Pinpoint the cell where the given text exists, returning its [X, Y] midpoint coordinate. 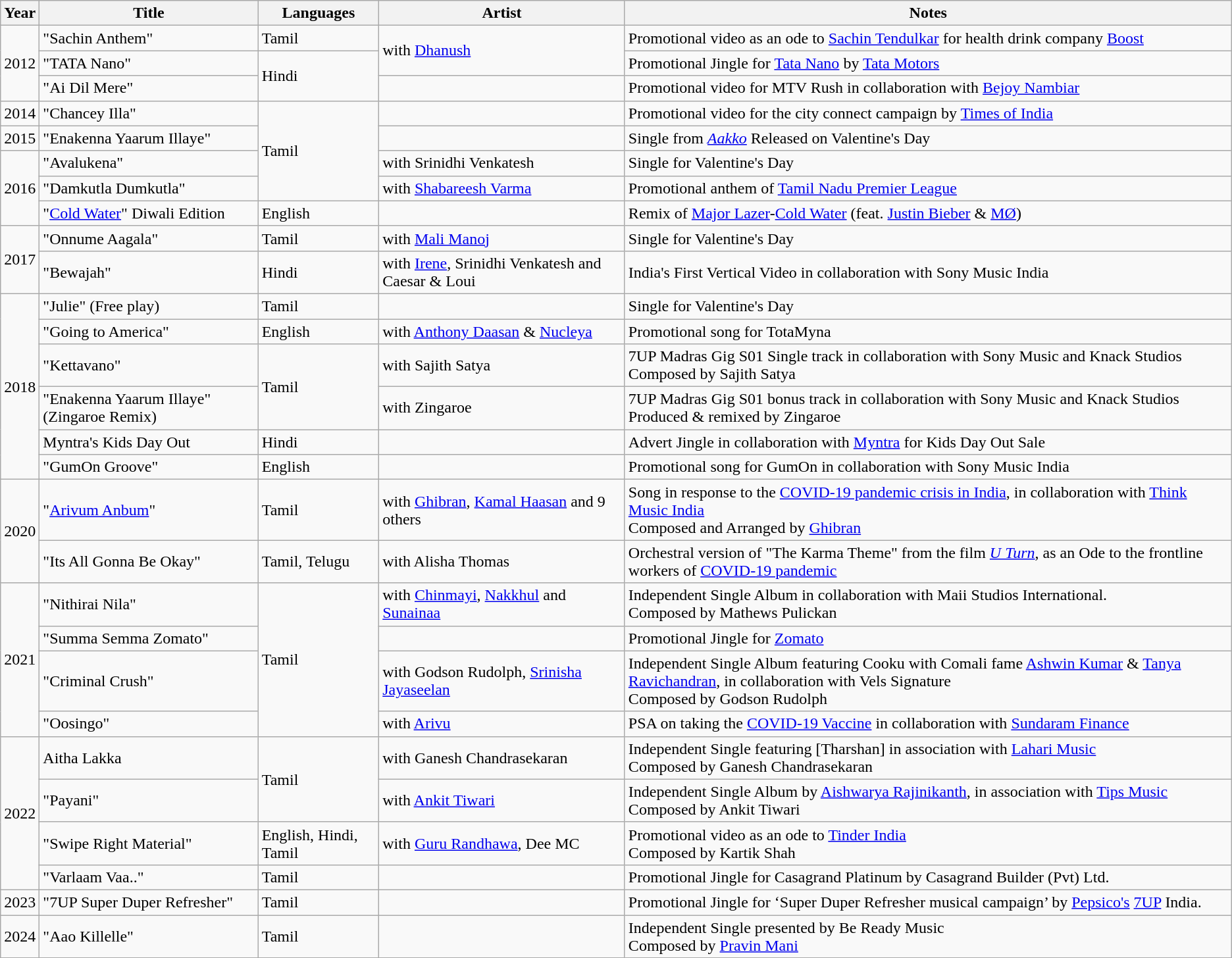
Promotional Jingle for Zomato [928, 638]
with Arivu [502, 724]
7UP Madras Gig S01 bonus track in collaboration with Sony Music and Knack StudiosProduced & remixed by Zingaroe [928, 408]
with Guru Randhawa, Dee MC [502, 844]
Artist [502, 13]
Languages [319, 13]
2014 [20, 113]
"Cold Water" Diwali Edition [149, 213]
Promotional video for MTV Rush in collaboration with Bejoy Nambiar [928, 88]
Notes [928, 13]
2021 [20, 659]
PSA on taking the COVID-19 Vaccine in collaboration with Sundaram Finance [928, 724]
with Ganesh Chandrasekaran [502, 758]
"Chancey Illa" [149, 113]
Promotional Jingle for Casagrand Platinum by Casagrand Builder (Pvt) Ltd. [928, 877]
2023 [20, 902]
Promotional song for TotaMyna [928, 331]
with Shabareesh Varma [502, 188]
"Julie" (Free play) [149, 306]
"Kettavano" [149, 366]
Song in response to the COVID-19 pandemic crisis in India, in collaboration with Think Music IndiaComposed and Arranged by Ghibran [928, 510]
with Dhanush [502, 51]
2016 [20, 188]
Promotional Jingle for Tata Nano by Tata Motors [928, 63]
Promotional video for the city connect campaign by Times of India [928, 113]
7UP Madras Gig S01 Single track in collaboration with Sony Music and Knack StudiosComposed by Sajith Satya [928, 366]
with Chinmayi, Nakkhul and Sunainaa [502, 604]
Advert Jingle in collaboration with Myntra for Kids Day Out Sale [928, 442]
Year [20, 13]
"Summa Semma Zomato" [149, 638]
"7UP Super Duper Refresher" [149, 902]
Promotional video as an ode to Sachin Tendulkar for health drink company Boost [928, 38]
2018 [20, 386]
with Irene, Srinidhi Venkatesh and Caesar & Loui [502, 272]
2015 [20, 138]
with Ankit Tiwari [502, 800]
"Onnume Aagala" [149, 238]
with Mali Manoj [502, 238]
Promotional song for GumOn in collaboration with Sony Music India [928, 467]
Orchestral version of "The Karma Theme" from the film U Turn, as an Ode to the frontline workers of COVID-19 pandemic [928, 562]
with Sajith Satya [502, 366]
2017 [20, 259]
"Arivum Anbum" [149, 510]
Independent Single featuring [Tharshan] in association with Lahari MusicComposed by Ganesh Chandrasekaran [928, 758]
English, Hindi, Tamil [319, 844]
"Nithirai Nila" [149, 604]
2022 [20, 813]
with Alisha Thomas [502, 562]
Myntra's Kids Day Out [149, 442]
Single from Aakko Released on Valentine's Day [928, 138]
"Enakenna Yaarum Illaye" [149, 138]
"Swipe Right Material" [149, 844]
"Payani" [149, 800]
"Aao Killelle" [149, 936]
with Zingaroe [502, 408]
"Damkutla Dumkutla" [149, 188]
with Godson Rudolph, Srinisha Jayaseelan [502, 681]
"Criminal Crush" [149, 681]
"Going to America" [149, 331]
Independent Single Album by Aishwarya Rajinikanth, in association with Tips MusicComposed by Ankit Tiwari [928, 800]
"GumOn Groove" [149, 467]
"Sachin Anthem" [149, 38]
Title [149, 13]
Promotional anthem of Tamil Nadu Premier League [928, 188]
2024 [20, 936]
Independent Single Album in collaboration with Maii Studios International.Composed by Mathews Pulickan [928, 604]
"Varlaam Vaa.." [149, 877]
"Its All Gonna Be Okay" [149, 562]
"Avalukena" [149, 163]
Tamil, Telugu [319, 562]
Aitha Lakka [149, 758]
Independent Single presented by Be Ready MusicComposed by Pravin Mani [928, 936]
2012 [20, 63]
Remix of Major Lazer-Cold Water (feat. Justin Bieber & MØ) [928, 213]
"Ai Dil Mere" [149, 88]
"Enakenna Yaarum Illaye" (Zingaroe Remix) [149, 408]
India's First Vertical Video in collaboration with Sony Music India [928, 272]
with Ghibran, Kamal Haasan and 9 others [502, 510]
"TATA Nano" [149, 63]
with Srinidhi Venkatesh [502, 163]
"Oosingo" [149, 724]
"Bewajah" [149, 272]
Promotional video as an ode to Tinder IndiaComposed by Kartik Shah [928, 844]
2020 [20, 532]
Promotional Jingle for ‘Super Duper Refresher musical campaign’ by Pepsico's 7UP India. [928, 902]
with Anthony Daasan & Nucleya [502, 331]
